Scan for the cell matching the given text and deliver its (x, y) coordinate at center. 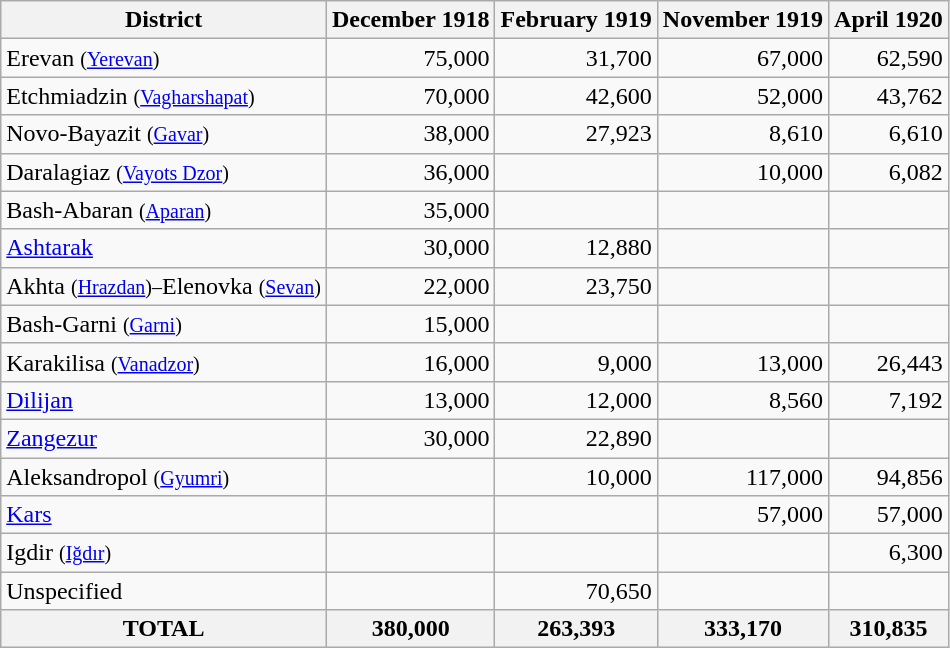
26,443 (889, 362)
12,000 (576, 400)
22,890 (576, 438)
Unspecified (164, 591)
6,610 (889, 134)
Etchmiadzin (Vagharshapat) (164, 96)
43,762 (889, 96)
12,880 (576, 248)
December 1918 (410, 20)
310,835 (889, 629)
36,000 (410, 172)
333,170 (742, 629)
6,300 (889, 553)
16,000 (410, 362)
263,393 (576, 629)
9,000 (576, 362)
Zangezur (164, 438)
380,000 (410, 629)
Akhta (Hrazdan)–Elenovka (Sevan) (164, 286)
15,000 (410, 324)
75,000 (410, 58)
Bash-Abaran (Aparan) (164, 210)
38,000 (410, 134)
31,700 (576, 58)
Bash-Garni (Garni) (164, 324)
23,750 (576, 286)
Daralagiaz (Vayots Dzor) (164, 172)
70,650 (576, 591)
February 1919 (576, 20)
52,000 (742, 96)
April 1920 (889, 20)
8,560 (742, 400)
94,856 (889, 477)
42,600 (576, 96)
27,923 (576, 134)
62,590 (889, 58)
Ashtarak (164, 248)
70,000 (410, 96)
Kars (164, 515)
Igdir (Iğdır) (164, 553)
November 1919 (742, 20)
Erevan (Yerevan) (164, 58)
Novo-Bayazit (Gavar) (164, 134)
Dilijan (164, 400)
67,000 (742, 58)
35,000 (410, 210)
22,000 (410, 286)
TOTAL (164, 629)
6,082 (889, 172)
7,192 (889, 400)
District (164, 20)
Aleksandropol (Gyumri) (164, 477)
8,610 (742, 134)
Karakilisa (Vanadzor) (164, 362)
117,000 (742, 477)
